Search for the cell housing the specified text and yield its (X, Y) center coordinate. 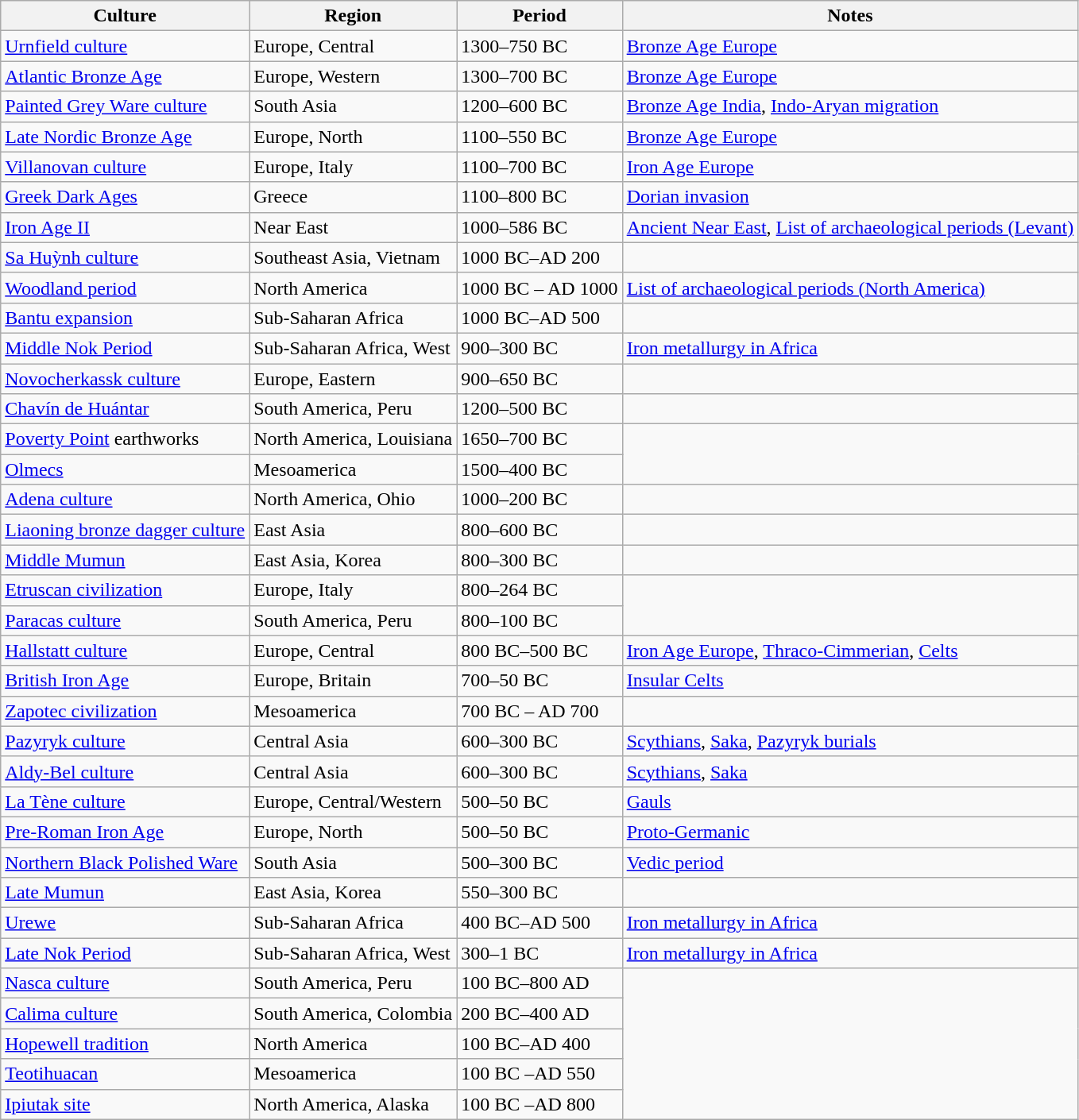
1100–700 BC (539, 167)
800–100 BC (539, 620)
Bantu expansion (126, 318)
Paracas culture (126, 620)
North America, Alaska (353, 1104)
900–650 BC (539, 379)
Novocherkassk culture (126, 379)
100 BC –AD 550 (539, 1074)
1000–586 BC (539, 227)
1000 BC–AD 200 (539, 257)
Bronze Age India, Indo-Aryan migration (850, 106)
Proto-Germanic (850, 832)
Greece (353, 197)
Aldy-Bel culture (126, 771)
800 BC–500 BC (539, 651)
Ipiutak site (126, 1104)
Scythians, Saka, Pazyryk burials (850, 741)
Culture (126, 16)
Vedic period (850, 862)
900–300 BC (539, 348)
Villanovan culture (126, 167)
Notes (850, 16)
Middle Mumun (126, 560)
Late Nok Period (126, 953)
700 BC – AD 700 (539, 711)
Northern Black Polished Ware (126, 862)
Middle Nok Period (126, 348)
1300–700 BC (539, 76)
Late Mumun (126, 893)
Urewe (126, 923)
Ancient Near East, List of archaeological periods (Levant) (850, 227)
Liaoning bronze dagger culture (126, 530)
Woodland period (126, 288)
100 BC–AD 400 (539, 1044)
100 BC –AD 800 (539, 1104)
Pazyryk culture (126, 741)
British Iron Age (126, 681)
Chavín de Huántar (126, 409)
Region (353, 16)
South America, Colombia (353, 1014)
North America, Ohio (353, 500)
Southeast Asia, Vietnam (353, 257)
List of archaeological periods (North America) (850, 288)
Insular Celts (850, 681)
Zapotec civilization (126, 711)
La Tène culture (126, 801)
800–600 BC (539, 530)
Iron Age II (126, 227)
1000–200 BC (539, 500)
700–50 BC (539, 681)
North America, Louisiana (353, 439)
1650–700 BC (539, 439)
Poverty Point earthworks (126, 439)
800–300 BC (539, 560)
200 BC–400 AD (539, 1014)
Iron Age Europe (850, 167)
Europe, Western (353, 76)
Teotihuacan (126, 1074)
1300–750 BC (539, 46)
500–300 BC (539, 862)
Etruscan civilization (126, 590)
300–1 BC (539, 953)
Olmecs (126, 469)
Near East (353, 227)
1500–400 BC (539, 469)
1200–600 BC (539, 106)
Pre-Roman Iron Age (126, 832)
100 BC–800 AD (539, 983)
Europe, Britain (353, 681)
Iron Age Europe, Thraco-Cimmerian, Celts (850, 651)
Greek Dark Ages (126, 197)
Sa Huỳnh culture (126, 257)
Period (539, 16)
Scythians, Saka (850, 771)
Europe, Central/Western (353, 801)
Painted Grey Ware culture (126, 106)
Adena culture (126, 500)
1100–550 BC (539, 137)
400 BC–AD 500 (539, 923)
550–300 BC (539, 893)
Atlantic Bronze Age (126, 76)
Hopewell tradition (126, 1044)
Urnfield culture (126, 46)
1000 BC – AD 1000 (539, 288)
Europe, Eastern (353, 379)
Gauls (850, 801)
Hallstatt culture (126, 651)
Late Nordic Bronze Age (126, 137)
1200–500 BC (539, 409)
Dorian invasion (850, 197)
1100–800 BC (539, 197)
800–264 BC (539, 590)
1000 BC–AD 500 (539, 318)
Nasca culture (126, 983)
Calima culture (126, 1014)
East Asia (353, 530)
